Identify which cell holds the provided text, then report its (x, y) central coordinate. 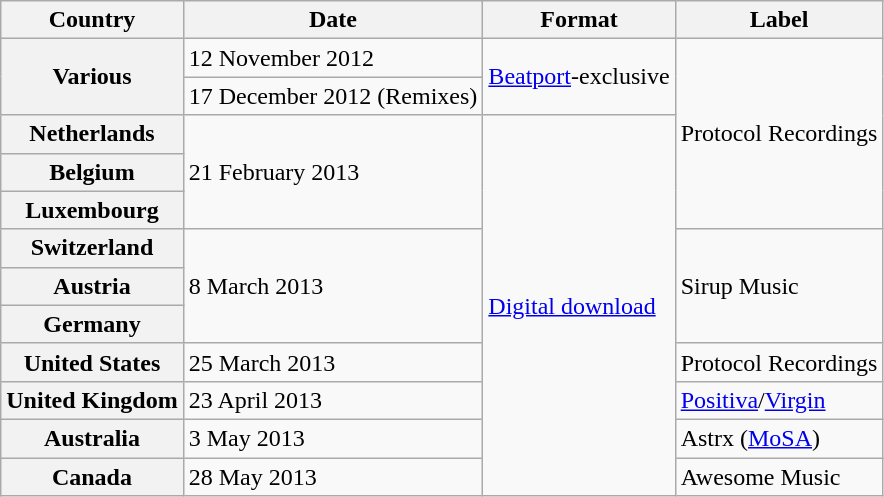
Canada (92, 477)
Awesome Music (779, 477)
Astrx (MoSA) (779, 438)
17 December 2012 (Remixes) (333, 96)
23 April 2013 (333, 400)
Beatport-exclusive (579, 77)
Luxembourg (92, 210)
25 March 2013 (333, 362)
Sirup Music (779, 286)
Various (92, 77)
Date (333, 20)
Switzerland (92, 248)
Australia (92, 438)
Digital download (579, 306)
21 February 2013 (333, 172)
3 May 2013 (333, 438)
Germany (92, 324)
Belgium (92, 172)
12 November 2012 (333, 58)
Austria (92, 286)
Netherlands (92, 134)
United Kingdom (92, 400)
United States (92, 362)
28 May 2013 (333, 477)
Country (92, 20)
Format (579, 20)
Positiva/Virgin (779, 400)
8 March 2013 (333, 286)
Label (779, 20)
